Extract the (x, y) coordinate from the center of the cell holding the provided text.  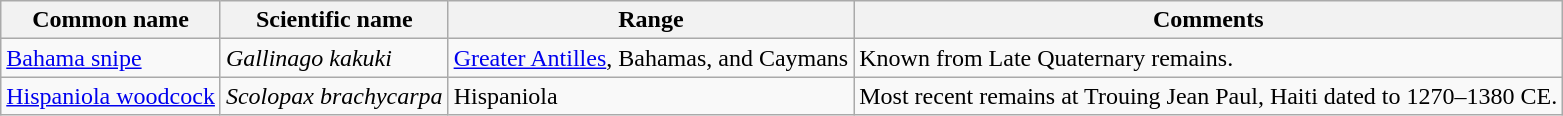
Bahama snipe (111, 58)
Scientific name (334, 20)
Range (651, 20)
Known from Late Quaternary remains. (1208, 58)
Common name (111, 20)
Greater Antilles, Bahamas, and Caymans (651, 58)
Most recent remains at Trouing Jean Paul, Haiti dated to 1270–1380 CE. (1208, 96)
Hispaniola (651, 96)
Hispaniola woodcock (111, 96)
Comments (1208, 20)
Gallinago kakuki (334, 58)
Scolopax brachycarpa (334, 96)
